Identify which cell holds the provided text, then report its [x, y] central coordinate. 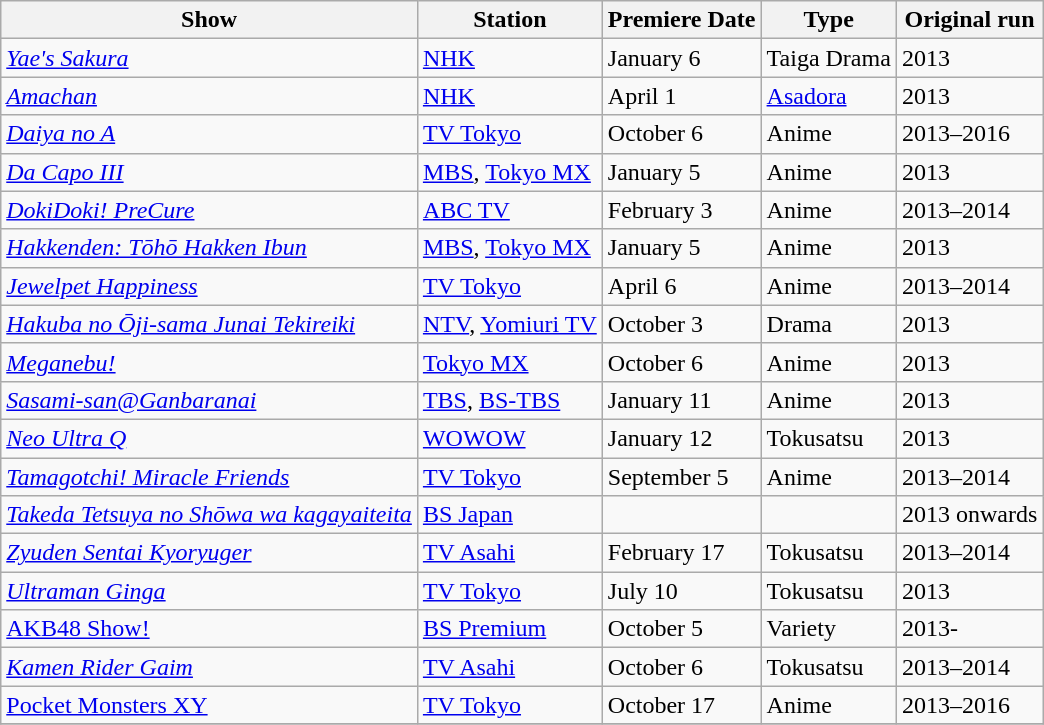
DokiDoki! PreCure [210, 210]
Station [510, 20]
BS Premium [510, 629]
AKB48 Show! [210, 629]
NTV, Yomiuri TV [510, 324]
BS Japan [510, 515]
Jewelpet Happiness [210, 286]
October 3 [682, 324]
ABC TV [510, 210]
Tamagotchi! Miracle Friends [210, 477]
Hakuba no Ōji-sama Junai Tekireiki [210, 324]
2013 onwards [969, 515]
January 11 [682, 400]
April 1 [682, 96]
Takeda Tetsuya no Shōwa wa kagayaiteita [210, 515]
Zyuden Sentai Kyoryuger [210, 553]
Meganebu! [210, 362]
Sasami-san@Ganbaranai [210, 400]
Hakkenden: Tōhō Hakken Ibun [210, 248]
Pocket Monsters XY [210, 705]
Neo Ultra Q [210, 438]
January 6 [682, 58]
Asadora [828, 96]
February 3 [682, 210]
2013- [969, 629]
September 5 [682, 477]
October 17 [682, 705]
WOWOW [510, 438]
July 10 [682, 591]
Ultraman Ginga [210, 591]
Daiya no A [210, 134]
Kamen Rider Gaim [210, 667]
Taiga Drama [828, 58]
TBS, BS-TBS [510, 400]
Da Capo III [210, 172]
Original run [969, 20]
Show [210, 20]
Tokyo MX [510, 362]
Premiere Date [682, 20]
Drama [828, 324]
April 6 [682, 286]
Yae's Sakura [210, 58]
October 5 [682, 629]
February 17 [682, 553]
January 12 [682, 438]
Type [828, 20]
Amachan [210, 96]
Variety [828, 629]
